Output the [x, y] coordinate of the center of the cell containing the given text.  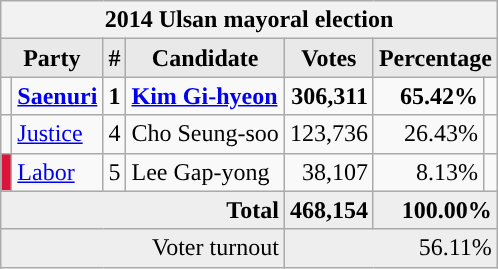
Labor [58, 172]
Voter turnout [143, 248]
65.42% [428, 96]
306,311 [328, 96]
56.11% [390, 248]
38,107 [328, 172]
Justice [58, 134]
Total [143, 210]
# [114, 58]
Candidate [205, 58]
8.13% [428, 172]
Lee Gap-yong [205, 172]
4 [114, 134]
26.43% [428, 134]
Votes [328, 58]
Percentage [435, 58]
Cho Seung-soo [205, 134]
123,736 [328, 134]
Saenuri [58, 96]
Kim Gi-hyeon [205, 96]
Party [52, 58]
468,154 [328, 210]
1 [114, 96]
5 [114, 172]
2014 Ulsan mayoral election [250, 20]
100.00% [435, 210]
